Identify which cell holds the provided text, then report its (X, Y) central coordinate. 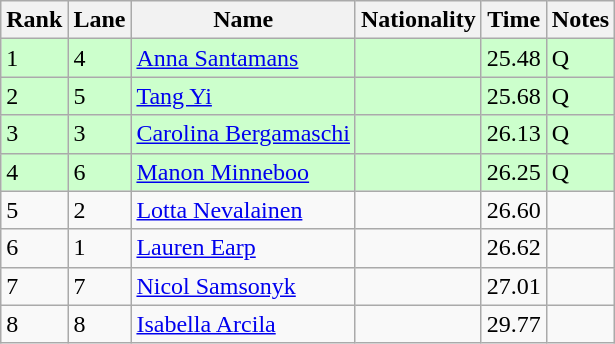
Tang Yi (244, 96)
Manon Minneboo (244, 172)
Name (244, 20)
Nicol Samsonyk (244, 286)
Lotta Nevalainen (244, 210)
Lauren Earp (244, 248)
Isabella Arcila (244, 324)
26.62 (514, 248)
26.13 (514, 134)
Rank (34, 20)
26.25 (514, 172)
25.68 (514, 96)
25.48 (514, 58)
Lane (100, 20)
29.77 (514, 324)
Carolina Bergamaschi (244, 134)
Time (514, 20)
Nationality (418, 20)
26.60 (514, 210)
27.01 (514, 286)
Anna Santamans (244, 58)
Notes (580, 20)
